Provide the [x, y] coordinate of the cell's center where the given text is located.  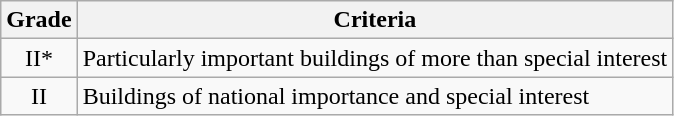
Grade [39, 20]
Particularly important buildings of more than special interest [375, 58]
II* [39, 58]
II [39, 96]
Buildings of national importance and special interest [375, 96]
Criteria [375, 20]
